Output the [x, y] coordinate of the center of the cell containing the given text.  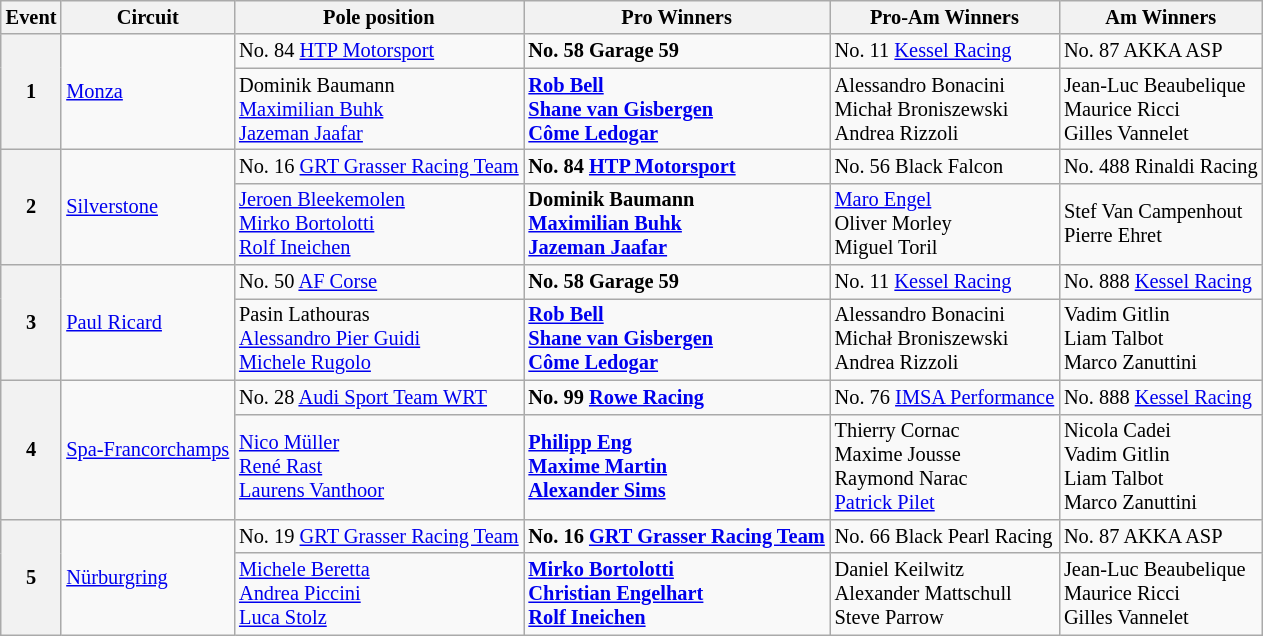
Jeroen Bleekemolen Mirko Bortolotti Rolf Ineichen [378, 224]
1 [32, 92]
Thierry Cornac Maxime Jousse Raymond Narac Patrick Pilet [944, 467]
No. 66 Black Pearl Racing [944, 536]
Monza [148, 92]
Paul Ricard [148, 322]
Michele Beretta Andrea Piccini Luca Stolz [378, 594]
No. 50 AF Corse [378, 282]
Pasin Lathouras Alessandro Pier Guidi Michele Rugolo [378, 339]
4 [32, 450]
Vadim Gitlin Liam Talbot Marco Zanuttini [1160, 339]
2 [32, 206]
Pro Winners [677, 17]
Nico Müller René Rast Laurens Vanthoor [378, 467]
No. 76 IMSA Performance [944, 397]
Maro Engel Oliver Morley Miguel Toril [944, 224]
5 [32, 576]
No. 56 Black Falcon [944, 166]
Nicola Cadei Vadim Gitlin Liam Talbot Marco Zanuttini [1160, 467]
Stef Van Campenhout Pierre Ehret [1160, 224]
Circuit [148, 17]
Pro-Am Winners [944, 17]
No. 488 Rinaldi Racing [1160, 166]
Pole position [378, 17]
Spa-Francorchamps [148, 450]
Daniel Keilwitz Alexander Mattschull Steve Parrow [944, 594]
Mirko Bortolotti Christian Engelhart Rolf Ineichen [677, 594]
Philipp Eng Maxime Martin Alexander Sims [677, 467]
Event [32, 17]
3 [32, 322]
No. 99 Rowe Racing [677, 397]
Nürburgring [148, 576]
Silverstone [148, 206]
No. 28 Audi Sport Team WRT [378, 397]
No. 19 GRT Grasser Racing Team [378, 536]
Am Winners [1160, 17]
